Extract the [X, Y] coordinate from the center of the cell holding the provided text.  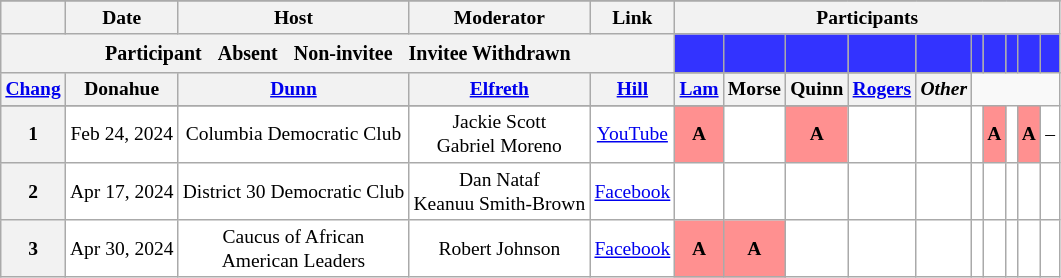
Hill [632, 88]
YouTube [632, 134]
Robert Johnson [500, 248]
Morse [754, 88]
– [1050, 134]
Host [294, 18]
Chang [34, 88]
Donahue [122, 88]
Link [632, 18]
Rogers [882, 88]
Columbia Democratic Club [294, 134]
Apr 30, 2024 [122, 248]
Quinn [817, 88]
Lam [699, 88]
Dan NatafKeanuu Smith-Brown [500, 192]
3 [34, 248]
Dunn [294, 88]
2 [34, 192]
Jackie ScottGabriel Moreno [500, 134]
Feb 24, 2024 [122, 134]
Apr 17, 2024 [122, 192]
District 30 Democratic Club [294, 192]
Moderator [500, 18]
Participant Absent Non-invitee Invitee Withdrawn [338, 53]
Caucus of AfricanAmerican Leaders [294, 248]
Date [122, 18]
1 [34, 134]
Participants [868, 18]
Elfreth [500, 88]
Other [944, 88]
